Pinpoint the cell where the given text exists, returning its [x, y] midpoint coordinate. 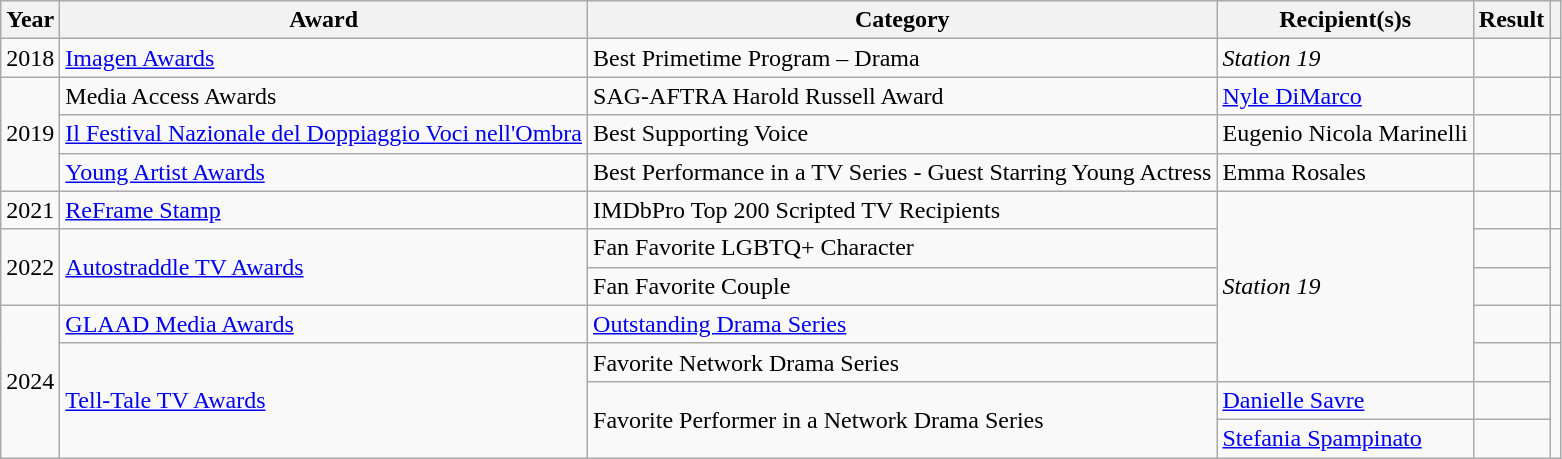
SAG-AFTRA Harold Russell Award [902, 96]
2018 [30, 58]
Fan Favorite LGBTQ+ Character [902, 248]
Autostraddle TV Awards [324, 267]
Favorite Network Drama Series [902, 362]
Nyle DiMarco [1345, 96]
Category [902, 20]
Media Access Awards [324, 96]
Eugenio Nicola Marinelli [1345, 134]
Fan Favorite Couple [902, 286]
Favorite Performer in a Network Drama Series [902, 419]
Imagen Awards [324, 58]
Young Artist Awards [324, 172]
2022 [30, 267]
GLAAD Media Awards [324, 324]
ReFrame Stamp [324, 210]
Year [30, 20]
Result [1511, 20]
Il Festival Nazionale del Doppiaggio Voci nell'Ombra [324, 134]
2019 [30, 134]
2021 [30, 210]
Emma Rosales [1345, 172]
Danielle Savre [1345, 400]
IMDbPro Top 200 Scripted TV Recipients [902, 210]
Stefania Spampinato [1345, 438]
Best Primetime Program – Drama [902, 58]
2024 [30, 381]
Outstanding Drama Series [902, 324]
Best Supporting Voice [902, 134]
Award [324, 20]
Recipient(s)s [1345, 20]
Best Performance in a TV Series - Guest Starring Young Actress [902, 172]
Tell-Tale TV Awards [324, 400]
